From the cell containing the given text, extract its center point as [x, y] coordinate. 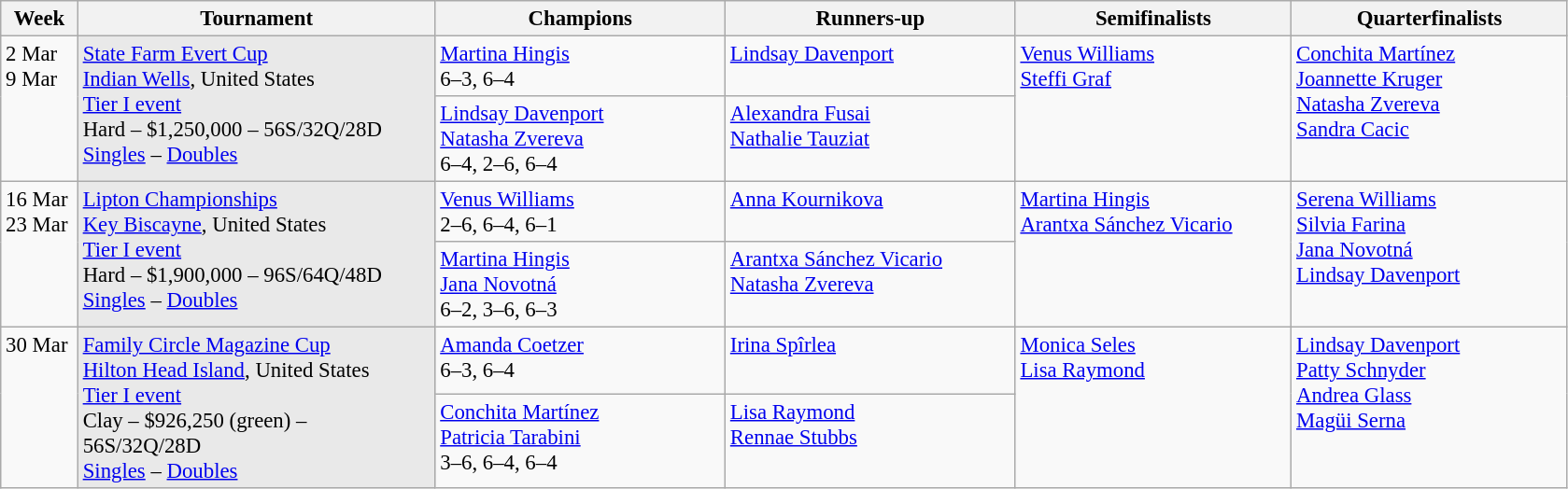
Monica Seles Lisa Raymond [1153, 409]
Tournament [256, 19]
Alexandra Fusai Nathalie Tauziat [870, 139]
Venus Williams2–6, 6–4, 6–1 [581, 213]
State Farm Evert CupIndian Wells, United States Tier I event Hard – $1,250,000 – 56S/32Q/28D Singles – Doubles [256, 109]
Serena Williams Silvia Farina Jana Novotná Lindsay Davenport [1430, 255]
Martina Hingis6–3, 6–4 [581, 67]
Conchita Martínez Joannette Kruger Natasha Zvereva Sandra Cacic [1430, 109]
Amanda Coetzer6–3, 6–4 [581, 360]
Week [39, 19]
Anna Kournikova [870, 213]
Lindsay Davenport Natasha Zvereva 6–4, 2–6, 6–4 [581, 139]
Venus Williams Steffi Graf [1153, 109]
Lindsay Davenport [870, 67]
30 Mar [39, 409]
Arantxa Sánchez Vicario Natasha Zvereva [870, 285]
Conchita Martínez Patricia Tarabini 3–6, 6–4, 6–4 [581, 440]
Runners-up [870, 19]
Lisa Raymond Rennae Stubbs [870, 440]
Martina Hingis Arantxa Sánchez Vicario [1153, 255]
Lindsay Davenport Patty Schnyder Andrea Glass Magüi Serna [1430, 409]
Champions [581, 19]
Lipton Championships Key Biscayne, United States Tier I event Hard – $1,900,000 – 96S/64Q/48D Singles – Doubles [256, 255]
Semifinalists [1153, 19]
16 Mar23 Mar [39, 255]
Irina Spîrlea [870, 360]
Martina Hingis Jana Novotná 6–2, 3–6, 6–3 [581, 285]
Family Circle Magazine CupHilton Head Island, United States Tier I event Clay – $926,250 (green) – 56S/32Q/28D Singles – Doubles [256, 409]
Quarterfinalists [1430, 19]
2 Mar9 Mar [39, 109]
